Extract the [X, Y] coordinate from the center of the cell holding the provided text.  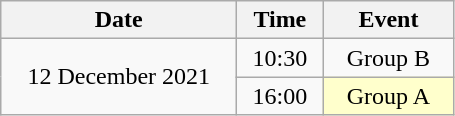
16:00 [280, 96]
Event [388, 20]
Time [280, 20]
12 December 2021 [119, 77]
10:30 [280, 58]
Group B [388, 58]
Date [119, 20]
Group A [388, 96]
